For the text-containing cell, return its midpoint in [X, Y] coordinate format. 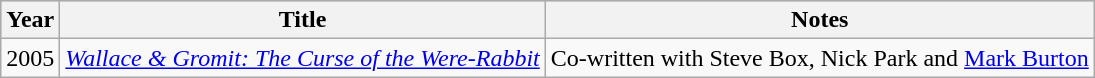
Year [30, 20]
Wallace & Gromit: The Curse of the Were-Rabbit [302, 58]
Notes [820, 20]
Title [302, 20]
Co-written with Steve Box, Nick Park and Mark Burton [820, 58]
2005 [30, 58]
